Pinpoint the cell where the given text exists, returning its [x, y] midpoint coordinate. 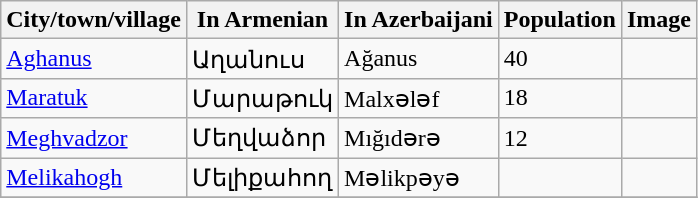
Maratuk [94, 98]
In Armenian [262, 20]
Մեղվաձոր [262, 138]
Mığıdərə [419, 138]
Aghanus [94, 59]
In Azerbaijani [419, 20]
Melikahogh [94, 178]
40 [560, 59]
18 [560, 98]
12 [560, 138]
Ağanus [419, 59]
Աղանուս [262, 59]
Population [560, 20]
Meghvadzor [94, 138]
Մարաթուկ [262, 98]
City/town/village [94, 20]
Məlikpəyə [419, 178]
Malxələf [419, 98]
Image [658, 20]
Մելիքահող [262, 178]
